Determine the [X, Y] coordinate at the center of the cell enclosing the given text.  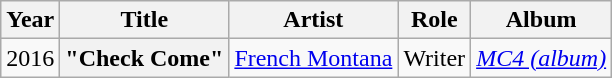
MC4 (album) [542, 58]
Year [30, 20]
French Montana [314, 58]
Role [434, 20]
Album [542, 20]
"Check Come" [144, 58]
Artist [314, 20]
2016 [30, 58]
Writer [434, 58]
Title [144, 20]
